Return the (x, y) coordinate for the center point of the cell that contains the specified text.  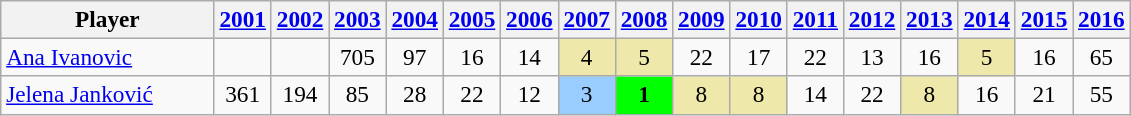
2010 (758, 19)
21 (1044, 95)
Player (108, 19)
2012 (872, 19)
97 (414, 57)
2008 (644, 19)
Jelena Janković (108, 95)
2003 (358, 19)
17 (758, 57)
194 (300, 95)
4 (586, 57)
2014 (986, 19)
12 (530, 95)
2007 (586, 19)
2016 (1102, 19)
2005 (472, 19)
2006 (530, 19)
705 (358, 57)
2009 (702, 19)
2013 (930, 19)
2015 (1044, 19)
2002 (300, 19)
2004 (414, 19)
85 (358, 95)
55 (1102, 95)
13 (872, 57)
361 (242, 95)
2011 (815, 19)
65 (1102, 57)
Ana Ivanovic (108, 57)
2001 (242, 19)
1 (644, 95)
3 (586, 95)
28 (414, 95)
